Identify which cell holds the provided text, then report its (x, y) central coordinate. 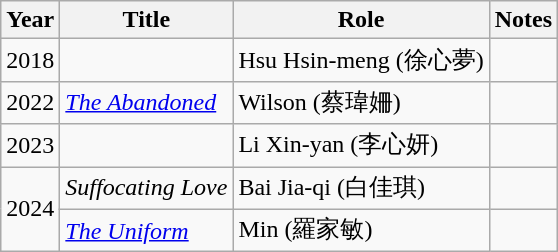
Notes (523, 20)
Bai Jia-qi (白佳琪) (361, 188)
Min (羅家敏) (361, 230)
Role (361, 20)
2023 (30, 146)
The Abandoned (146, 102)
Hsu Hsin-meng (徐心夢) (361, 60)
Title (146, 20)
Suffocating Love (146, 188)
Year (30, 20)
2024 (30, 208)
2018 (30, 60)
Li Xin-yan (李心妍) (361, 146)
2022 (30, 102)
The Uniform (146, 230)
Wilson (蔡瑋姍) (361, 102)
